Scan for the cell matching the given text and deliver its [X, Y] coordinate at center. 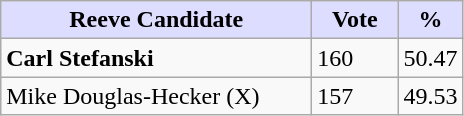
49.53 [430, 96]
Mike Douglas-Hecker (X) [156, 96]
157 [355, 96]
Reeve Candidate [156, 20]
Carl Stefanski [156, 58]
50.47 [430, 58]
160 [355, 58]
% [430, 20]
Vote [355, 20]
